Locate the cell with the specified text and output its [x, y] center coordinate. 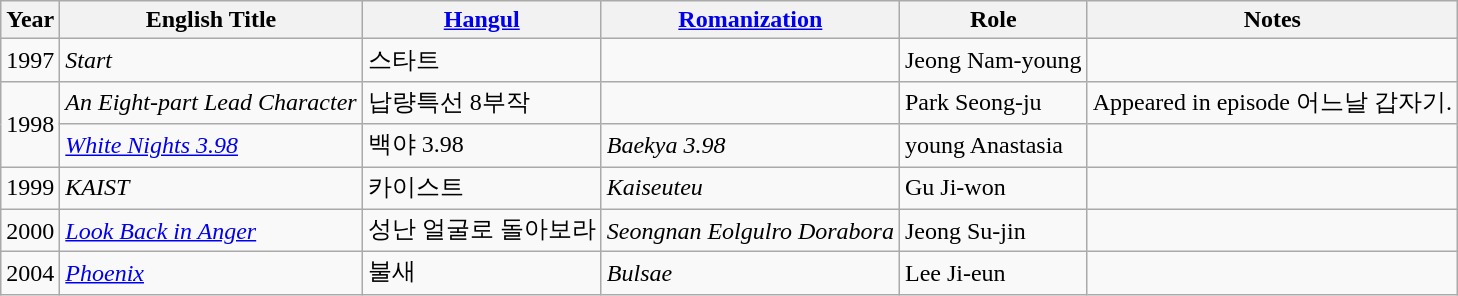
young Anastasia [993, 146]
Role [993, 20]
Park Seong-ju [993, 102]
1999 [30, 188]
English Title [211, 20]
Phoenix [211, 274]
An Eight-part Lead Character [211, 102]
Jeong Nam-young [993, 60]
Seongnan Eolgulro Dorabora [750, 230]
Look Back in Anger [211, 230]
Lee Ji-eun [993, 274]
백야 3.98 [482, 146]
1997 [30, 60]
납량특선 8부작 [482, 102]
불새 [482, 274]
Gu Ji-won [993, 188]
2004 [30, 274]
카이스트 [482, 188]
Notes [1272, 20]
Kaiseuteu [750, 188]
KAIST [211, 188]
Romanization [750, 20]
Start [211, 60]
Jeong Su-jin [993, 230]
성난 얼굴로 돌아보라 [482, 230]
Baekya 3.98 [750, 146]
2000 [30, 230]
Bulsae [750, 274]
Year [30, 20]
Appeared in episode 어느날 갑자기. [1272, 102]
White Nights 3.98 [211, 146]
스타트 [482, 60]
Hangul [482, 20]
1998 [30, 124]
